Search for the cell housing the specified text and yield its [X, Y] center coordinate. 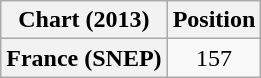
157 [214, 58]
France (SNEP) [84, 58]
Position [214, 20]
Chart (2013) [84, 20]
